Return (X, Y) of the center of cell containing provided text 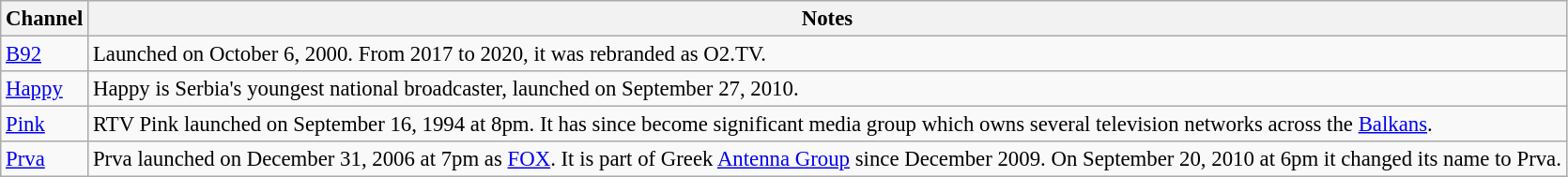
Channel (45, 19)
B92 (45, 54)
Happy (45, 89)
Prva (45, 159)
Notes (828, 19)
Pink (45, 125)
Launched on October 6, 2000. From 2017 to 2020, it was rebranded as O2.TV. (828, 54)
Happy is Serbia's youngest national broadcaster, launched on September 27, 2010. (828, 89)
